Extract the (X, Y) coordinate from the center of the cell holding the provided text.  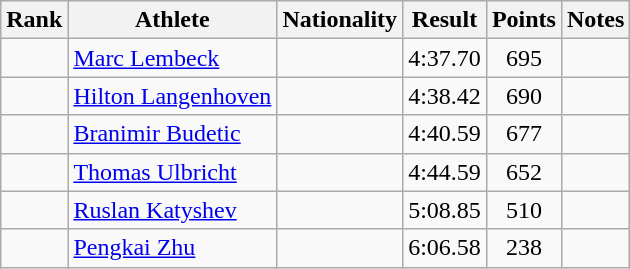
510 (524, 210)
Result (445, 20)
Hilton Langenhoven (172, 96)
Marc Lembeck (172, 58)
690 (524, 96)
Points (524, 20)
Branimir Budetic (172, 134)
4:38.42 (445, 96)
Rank (34, 20)
Pengkai Zhu (172, 248)
4:37.70 (445, 58)
Athlete (172, 20)
Thomas Ulbricht (172, 172)
238 (524, 248)
4:40.59 (445, 134)
5:08.85 (445, 210)
677 (524, 134)
695 (524, 58)
Notes (595, 20)
Ruslan Katyshev (172, 210)
6:06.58 (445, 248)
652 (524, 172)
Nationality (340, 20)
4:44.59 (445, 172)
